Return [x, y] of the center of cell containing provided text 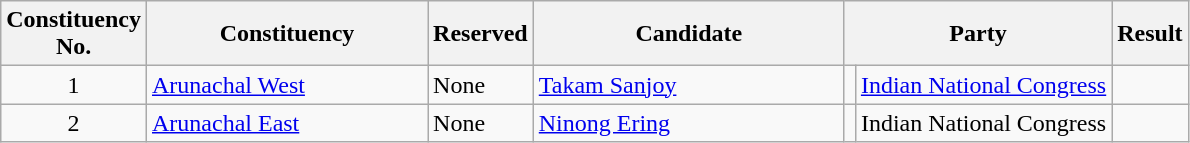
Constituency No. [74, 34]
Result [1150, 34]
Reserved [481, 34]
1 [74, 85]
Candidate [688, 34]
Party [978, 34]
Constituency [286, 34]
2 [74, 123]
Arunachal West [286, 85]
Arunachal East [286, 123]
Takam Sanjoy [688, 85]
Ninong Ering [688, 123]
